Extract the [x, y] coordinate from the center of the cell holding the provided text.  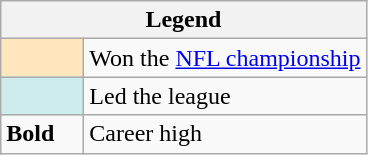
Career high [225, 134]
Won the NFL championship [225, 58]
Bold [42, 134]
Led the league [225, 96]
Legend [184, 20]
